Determine the [x, y] coordinate at the center of the cell enclosing the given text.  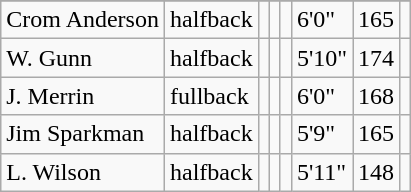
174 [376, 58]
5'11" [322, 172]
148 [376, 172]
Jim Sparkman [83, 134]
W. Gunn [83, 58]
fullback [211, 96]
L. Wilson [83, 172]
J. Merrin [83, 96]
Crom Anderson [83, 20]
168 [376, 96]
5'10" [322, 58]
5'9" [322, 134]
